Identify which cell holds the provided text, then report its [X, Y] central coordinate. 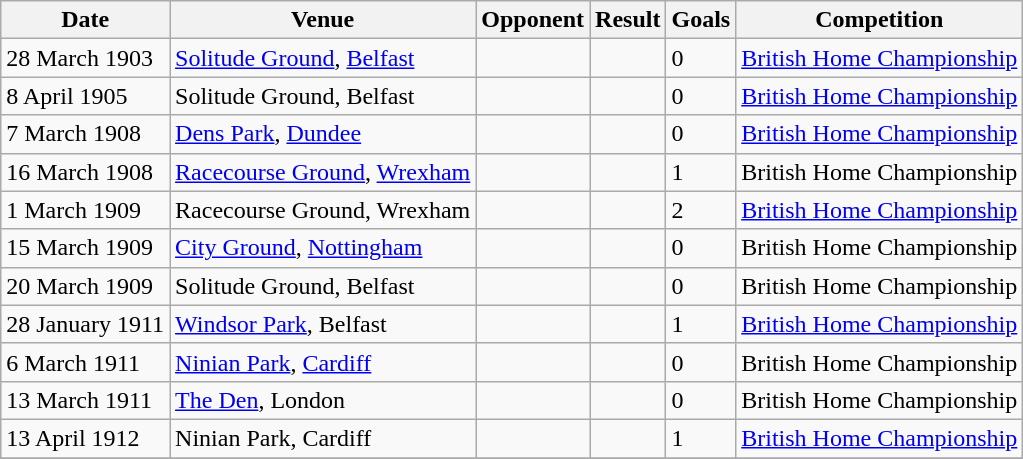
The Den, London [323, 400]
15 March 1909 [86, 248]
28 January 1911 [86, 324]
20 March 1909 [86, 286]
Date [86, 20]
Goals [701, 20]
Dens Park, Dundee [323, 134]
Windsor Park, Belfast [323, 324]
16 March 1908 [86, 172]
7 March 1908 [86, 134]
City Ground, Nottingham [323, 248]
Opponent [533, 20]
13 April 1912 [86, 438]
2 [701, 210]
8 April 1905 [86, 96]
1 March 1909 [86, 210]
Result [628, 20]
28 March 1903 [86, 58]
Competition [880, 20]
13 March 1911 [86, 400]
Venue [323, 20]
6 March 1911 [86, 362]
